Identify which cell holds the provided text, then report its [x, y] central coordinate. 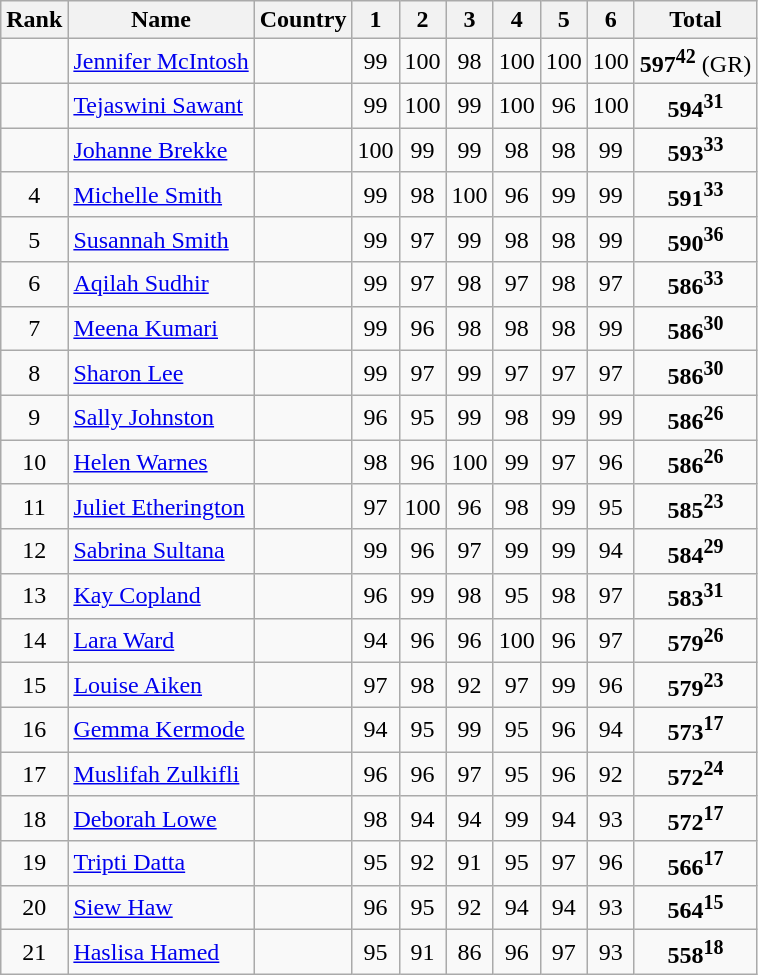
Kay Copland [161, 596]
57926 [695, 640]
Lara Ward [161, 640]
7 [34, 328]
Meena Kumari [161, 328]
58429 [695, 552]
Sally Johnston [161, 418]
Rank [34, 20]
21 [34, 952]
3 [470, 20]
13 [34, 596]
Gemma Kermode [161, 730]
14 [34, 640]
Juliet Etherington [161, 506]
12 [34, 552]
59431 [695, 106]
58523 [695, 506]
59742 (GR) [695, 62]
Muslifah Zulkifli [161, 774]
Tripti Datta [161, 864]
9 [34, 418]
57317 [695, 730]
Haslisa Hamed [161, 952]
Helen Warnes [161, 462]
8 [34, 374]
59133 [695, 194]
Name [161, 20]
Johanne Brekke [161, 150]
Sharon Lee [161, 374]
17 [34, 774]
Tejaswini Sawant [161, 106]
Michelle Smith [161, 194]
86 [470, 952]
10 [34, 462]
59333 [695, 150]
55818 [695, 952]
59036 [695, 240]
58633 [695, 284]
56415 [695, 908]
16 [34, 730]
Aqilah Sudhir [161, 284]
58331 [695, 596]
11 [34, 506]
Louise Aiken [161, 686]
56617 [695, 864]
57217 [695, 818]
2 [422, 20]
Siew Haw [161, 908]
Sabrina Sultana [161, 552]
57224 [695, 774]
Susannah Smith [161, 240]
19 [34, 864]
18 [34, 818]
20 [34, 908]
Deborah Lowe [161, 818]
1 [376, 20]
Country [303, 20]
57923 [695, 686]
Jennifer McIntosh [161, 62]
Total [695, 20]
15 [34, 686]
